Return [X, Y] of the center of cell containing provided text 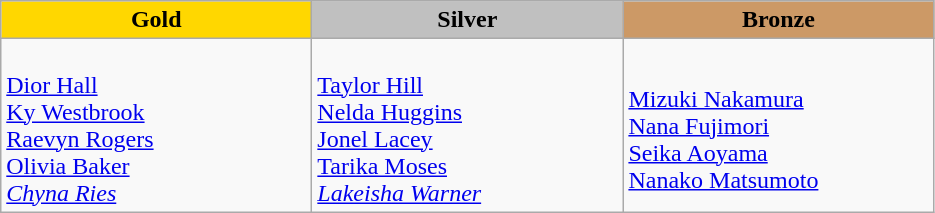
Gold [156, 20]
Dior HallKy WestbrookRaevyn RogersOlivia BakerChyna Ries [156, 126]
Bronze [778, 20]
Silver [468, 20]
Mizuki NakamuraNana FujimoriSeika AoyamaNanako Matsumoto [778, 126]
Taylor HillNelda HugginsJonel LaceyTarika MosesLakeisha Warner [468, 126]
